Extract the (x, y) coordinate from the center of the cell holding the provided text.  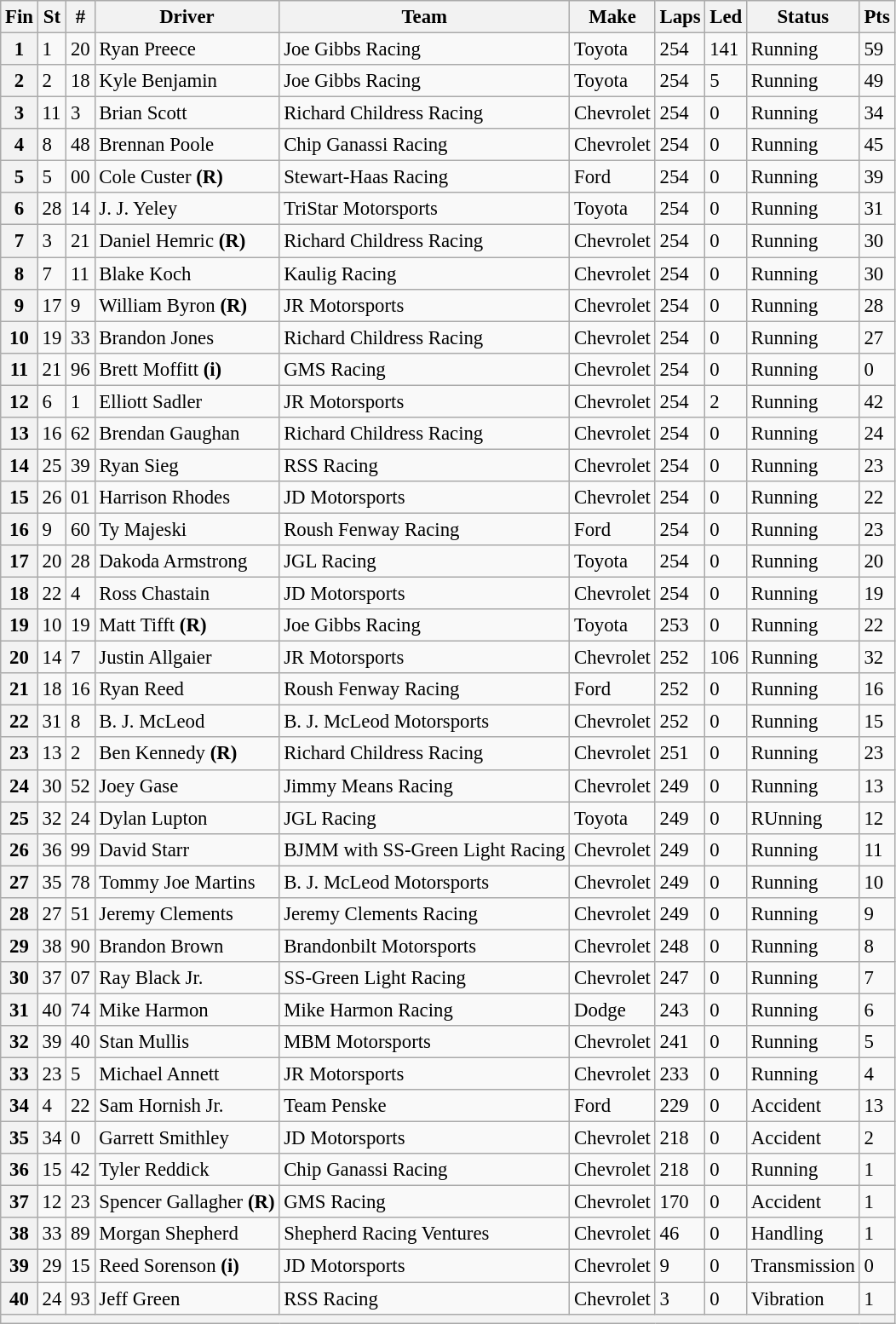
Brennan Poole (187, 145)
Brandonbilt Motorsports (424, 946)
Brandon Brown (187, 946)
01 (80, 498)
Tyler Reddick (187, 1170)
Laps (680, 17)
241 (680, 1042)
Ryan Reed (187, 689)
48 (80, 145)
Morgan Shepherd (187, 1235)
Ray Black Jr. (187, 978)
Team (424, 17)
Reed Sorenson (i) (187, 1266)
Ryan Sieg (187, 465)
Jimmy Means Racing (424, 786)
Elliott Sadler (187, 401)
Vibration (804, 1298)
Justin Allgaier (187, 658)
141 (726, 49)
46 (680, 1235)
Brendan Gaughan (187, 434)
Ty Majeski (187, 529)
106 (726, 658)
Garrett Smithley (187, 1138)
Stan Mullis (187, 1042)
St (51, 17)
78 (80, 882)
Joey Gase (187, 786)
90 (80, 946)
Shepherd Racing Ventures (424, 1235)
96 (80, 369)
243 (680, 1010)
Kaulig Racing (424, 273)
07 (80, 978)
Ben Kennedy (R) (187, 754)
74 (80, 1010)
89 (80, 1235)
45 (877, 145)
Pts (877, 17)
Daniel Hemric (R) (187, 241)
SS-Green Light Racing (424, 978)
233 (680, 1074)
RUnning (804, 818)
Matt Tifft (R) (187, 625)
William Byron (R) (187, 305)
Handling (804, 1235)
MBM Motorsports (424, 1042)
Spencer Gallagher (R) (187, 1202)
59 (877, 49)
Cole Custer (R) (187, 177)
93 (80, 1298)
Dylan Lupton (187, 818)
Brett Moffitt (i) (187, 369)
Fin (20, 17)
TriStar Motorsports (424, 209)
Kyle Benjamin (187, 81)
60 (80, 529)
Jeremy Clements Racing (424, 914)
Driver (187, 17)
Mike Harmon Racing (424, 1010)
Ross Chastain (187, 594)
51 (80, 914)
Harrison Rhodes (187, 498)
Brandon Jones (187, 337)
Jeremy Clements (187, 914)
99 (80, 849)
Led (726, 17)
Dodge (612, 1010)
Stewart-Haas Racing (424, 177)
Ryan Preece (187, 49)
Brian Scott (187, 113)
Michael Annett (187, 1074)
J. J. Yeley (187, 209)
251 (680, 754)
Transmission (804, 1266)
Tommy Joe Martins (187, 882)
Jeff Green (187, 1298)
B. J. McLeod (187, 722)
Status (804, 17)
247 (680, 978)
Team Penske (424, 1106)
Dakoda Armstrong (187, 561)
253 (680, 625)
170 (680, 1202)
BJMM with SS-Green Light Racing (424, 849)
Make (612, 17)
David Starr (187, 849)
# (80, 17)
49 (877, 81)
Sam Hornish Jr. (187, 1106)
248 (680, 946)
Mike Harmon (187, 1010)
00 (80, 177)
229 (680, 1106)
52 (80, 786)
62 (80, 434)
Blake Koch (187, 273)
